For the text-containing cell, return its midpoint in (X, Y) coordinate format. 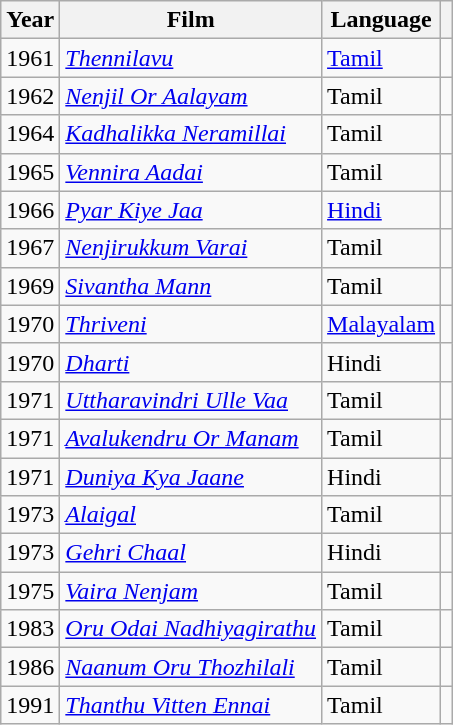
Avalukendru Or Manam (191, 438)
Naanum Oru Thozhilali (191, 667)
1986 (30, 667)
1962 (30, 96)
Thennilavu (191, 58)
Year (30, 20)
Oru Odai Nadhiyagirathu (191, 629)
1965 (30, 172)
Language (382, 20)
Malayalam (382, 324)
1983 (30, 629)
1969 (30, 286)
Pyar Kiye Jaa (191, 210)
Duniya Kya Jaane (191, 477)
1991 (30, 705)
Thanthu Vitten Ennai (191, 705)
Vaira Nenjam (191, 591)
1961 (30, 58)
Dharti (191, 362)
1975 (30, 591)
Nenjirukkum Varai (191, 248)
Vennira Aadai (191, 172)
Uttharavindri Ulle Vaa (191, 400)
1966 (30, 210)
Kadhalikka Neramillai (191, 134)
Gehri Chaal (191, 553)
1964 (30, 134)
Sivantha Mann (191, 286)
1967 (30, 248)
Film (191, 20)
Thriveni (191, 324)
Nenjil Or Aalayam (191, 96)
Alaigal (191, 515)
